From the cell containing the given text, extract its center point as [X, Y] coordinate. 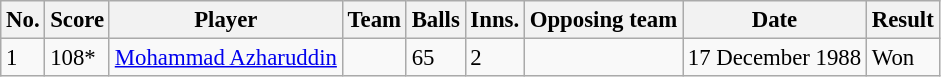
Won [902, 58]
No. [23, 20]
1 [23, 58]
Opposing team [603, 20]
108* [78, 58]
Result [902, 20]
Inns. [494, 20]
65 [436, 58]
Date [774, 20]
Team [374, 20]
Score [78, 20]
Player [226, 20]
Balls [436, 20]
2 [494, 58]
17 December 1988 [774, 58]
Mohammad Azharuddin [226, 58]
